Locate the cell with the specified text and output its [x, y] center coordinate. 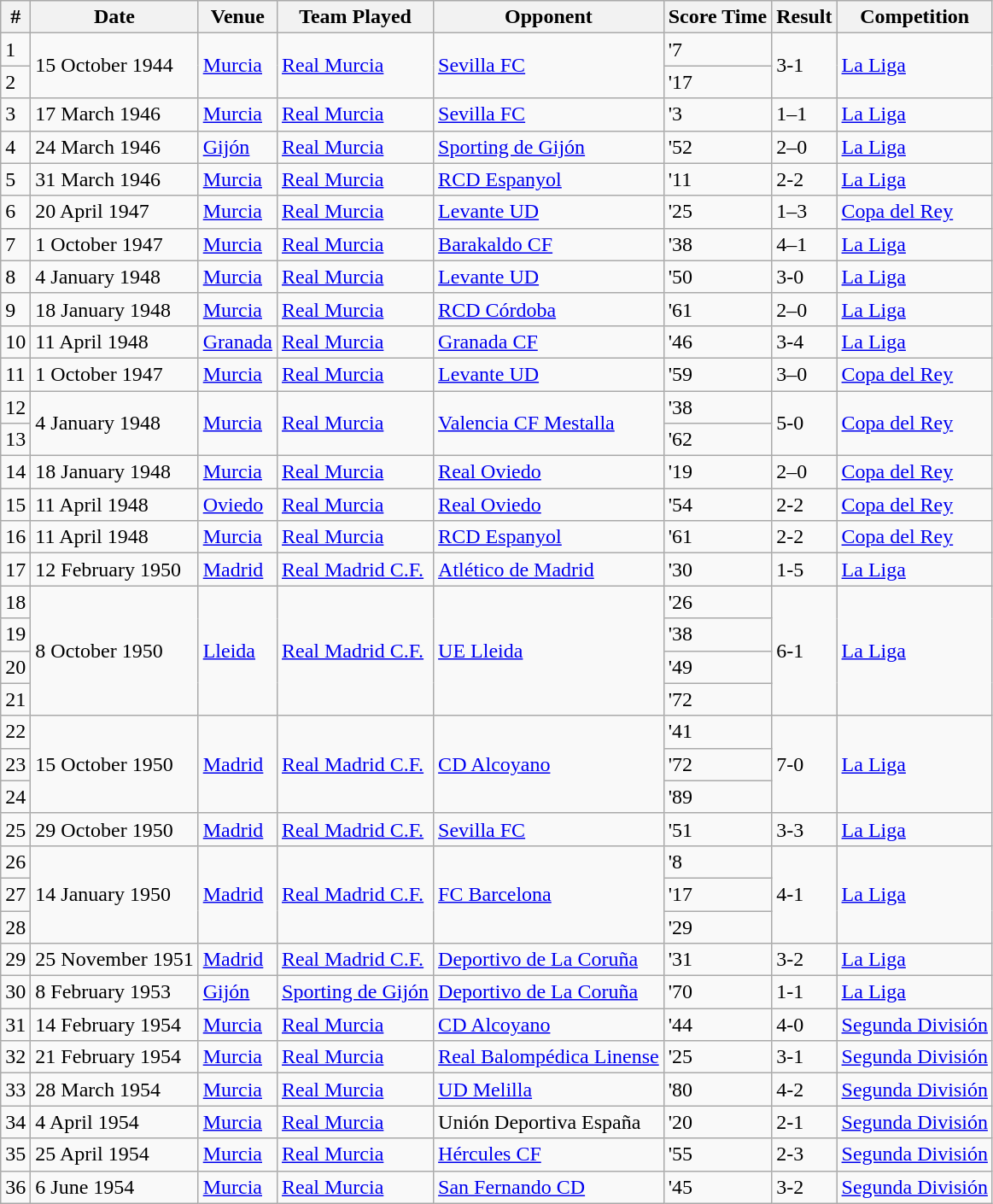
Competition [914, 17]
15 October 1944 [114, 66]
17 [15, 570]
35 [15, 1154]
Lleida [237, 651]
'51 [717, 829]
3-4 [804, 342]
'7 [717, 50]
13 [15, 440]
14 [15, 472]
4 April 1954 [114, 1122]
16 [15, 537]
Hércules CF [549, 1154]
'20 [717, 1122]
4-0 [804, 1025]
14 January 1950 [114, 894]
1-1 [804, 992]
'30 [717, 570]
1 [15, 50]
28 [15, 926]
'11 [717, 179]
32 [15, 1057]
Opponent [549, 17]
Date [114, 17]
21 [15, 699]
29 October 1950 [114, 829]
21 February 1954 [114, 1057]
# [15, 17]
12 February 1950 [114, 570]
'3 [717, 114]
26 [15, 862]
8 [15, 277]
12 [15, 407]
'49 [717, 667]
Valencia CF Mestalla [549, 424]
Score Time [717, 17]
Unión Deportiva España [549, 1122]
'80 [717, 1090]
'59 [717, 374]
3-0 [804, 277]
31 March 1946 [114, 179]
4-1 [804, 894]
17 March 1946 [114, 114]
Granada [237, 342]
'52 [717, 147]
'19 [717, 472]
4 [15, 147]
UD Melilla [549, 1090]
33 [15, 1090]
27 [15, 894]
1-5 [804, 570]
15 October 1950 [114, 764]
'62 [717, 440]
3–0 [804, 374]
Team Played [355, 17]
Result [804, 17]
25 April 1954 [114, 1154]
5-0 [804, 424]
36 [15, 1187]
Venue [237, 17]
'50 [717, 277]
29 [15, 960]
5 [15, 179]
6 [15, 212]
1–3 [804, 212]
20 April 1947 [114, 212]
15 [15, 505]
22 [15, 732]
28 March 1954 [114, 1090]
UE Lleida [549, 651]
Atlético de Madrid [549, 570]
Barakaldo CF [549, 244]
Oviedo [237, 505]
2-1 [804, 1122]
1–1 [804, 114]
19 [15, 634]
25 [15, 829]
3-3 [804, 829]
24 March 1946 [114, 147]
18 [15, 602]
Granada CF [549, 342]
31 [15, 1025]
2-3 [804, 1154]
'70 [717, 992]
'29 [717, 926]
RCD Córdoba [549, 309]
20 [15, 667]
34 [15, 1122]
'45 [717, 1187]
7 [15, 244]
11 [15, 374]
14 February 1954 [114, 1025]
6 June 1954 [114, 1187]
Real Balompédica Linense [549, 1057]
'8 [717, 862]
8 October 1950 [114, 651]
23 [15, 764]
30 [15, 992]
'46 [717, 342]
2 [15, 82]
'55 [717, 1154]
'31 [717, 960]
10 [15, 342]
4–1 [804, 244]
San Fernando CD [549, 1187]
8 February 1953 [114, 992]
7-0 [804, 764]
'54 [717, 505]
FC Barcelona [549, 894]
'44 [717, 1025]
24 [15, 797]
3 [15, 114]
25 November 1951 [114, 960]
'26 [717, 602]
9 [15, 309]
'89 [717, 797]
'41 [717, 732]
4-2 [804, 1090]
6-1 [804, 651]
